Return the (X, Y) coordinate for the center point of the cell that contains the specified text.  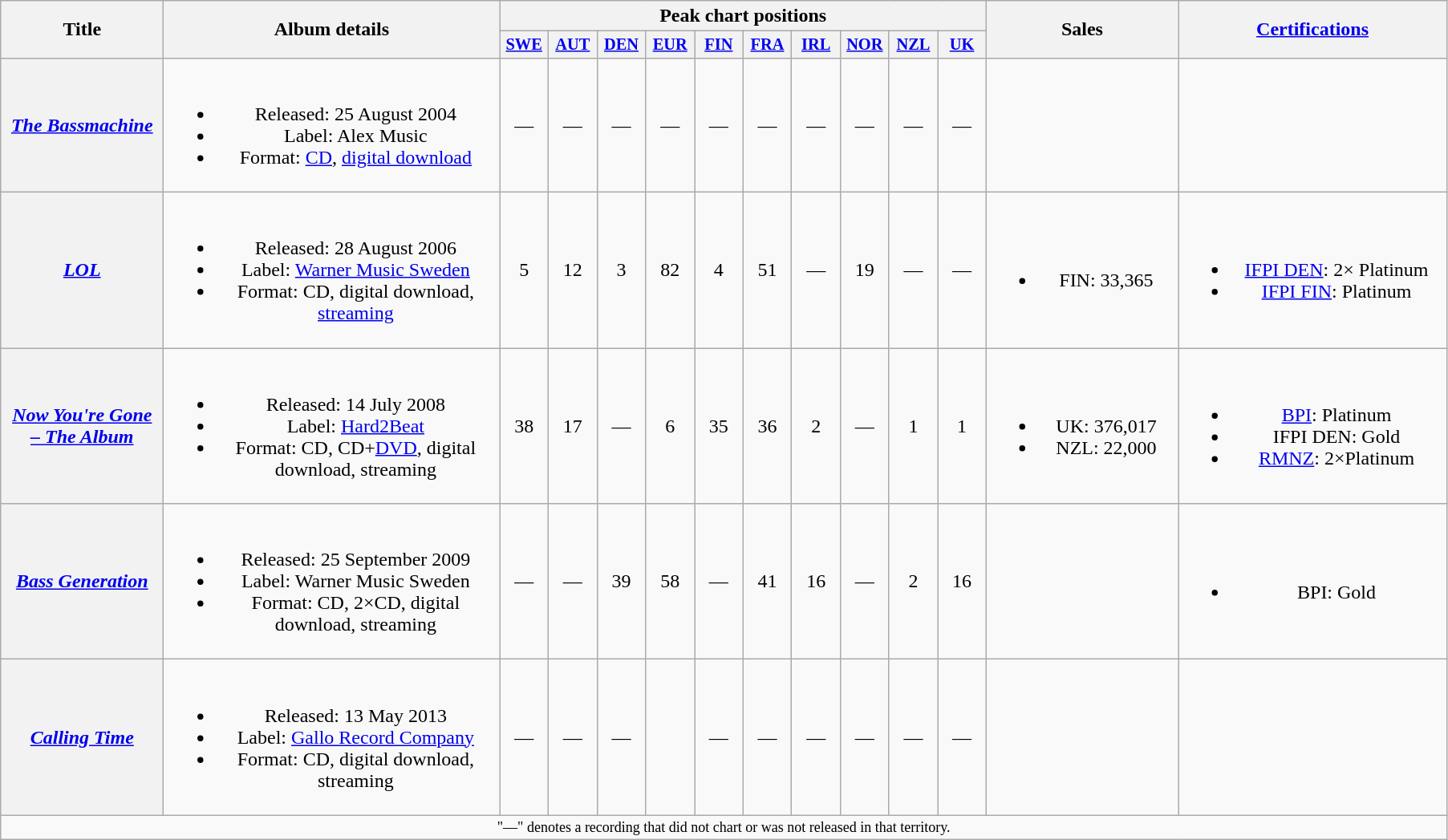
58 (671, 582)
The Bassmachine (82, 125)
Bass Generation (82, 582)
IRL (817, 45)
AUT (573, 45)
3 (621, 270)
4 (719, 270)
Peak chart positions (743, 16)
17 (573, 426)
Certifications (1312, 30)
12 (573, 270)
IFPI DEN: 2× PlatinumIFPI FIN: Platinum (1312, 270)
35 (719, 426)
Released: 25 September 2009Label: Warner Music SwedenFormat: CD, 2×CD, digital download, streaming (332, 582)
SWE (525, 45)
DEN (621, 45)
41 (767, 582)
82 (671, 270)
38 (525, 426)
BPI: Gold (1312, 582)
19 (865, 270)
6 (671, 426)
Released: 13 May 2013Label: Gallo Record CompanyFormat: CD, digital download, streaming (332, 737)
39 (621, 582)
BPI: PlatinumIFPI DEN: GoldRMNZ: 2×Platinum (1312, 426)
FRA (767, 45)
Title (82, 30)
Released: 25 August 2004Label: Alex MusicFormat: CD, digital download (332, 125)
UK: 376,017NZL: 22,000 (1081, 426)
UK (963, 45)
NOR (865, 45)
FIN: 33,365 (1081, 270)
Released: 14 July 2008Label: Hard2BeatFormat: CD, CD+DVD, digital download, streaming (332, 426)
NZL (913, 45)
LOL (82, 270)
Calling Time (82, 737)
EUR (671, 45)
36 (767, 426)
51 (767, 270)
Now You're Gone – The Album (82, 426)
Album details (332, 30)
Sales (1081, 30)
FIN (719, 45)
"—" denotes a recording that did not chart or was not released in that territory. (724, 828)
Released: 28 August 2006Label: Warner Music SwedenFormat: CD, digital download, streaming (332, 270)
5 (525, 270)
